For the text-containing cell, return its midpoint in [x, y] coordinate format. 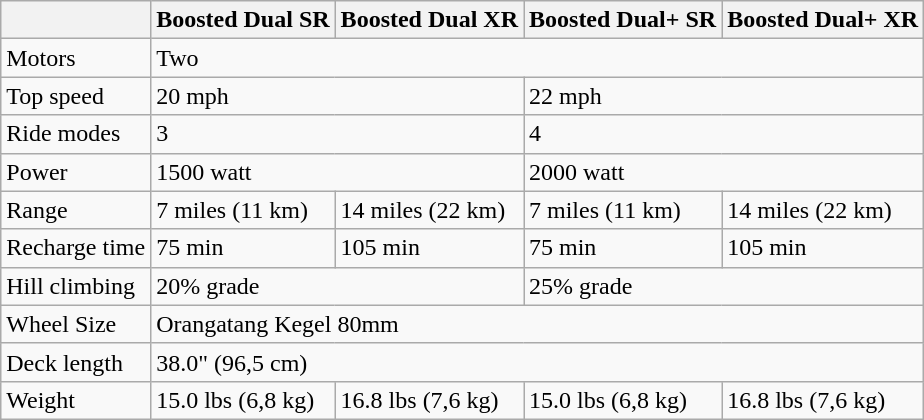
Range [76, 210]
Recharge time [76, 248]
Deck length [76, 362]
Two [538, 58]
Top speed [76, 96]
2000 watt [724, 172]
Ride modes [76, 134]
22 mph [724, 96]
25% grade [724, 286]
Wheel Size [76, 324]
1500 watt [338, 172]
4 [724, 134]
Power [76, 172]
20 mph [338, 96]
3 [338, 134]
Boosted Dual XR [429, 20]
Hill climbing [76, 286]
Boosted Dual SR [243, 20]
38.0" (96,5 cm) [538, 362]
Orangatang Kegel 80mm [538, 324]
Boosted Dual+ SR [623, 20]
20% grade [338, 286]
Weight [76, 400]
Boosted Dual+ XR [823, 20]
Motors [76, 58]
